Scan for the cell matching the given text and deliver its [x, y] coordinate at center. 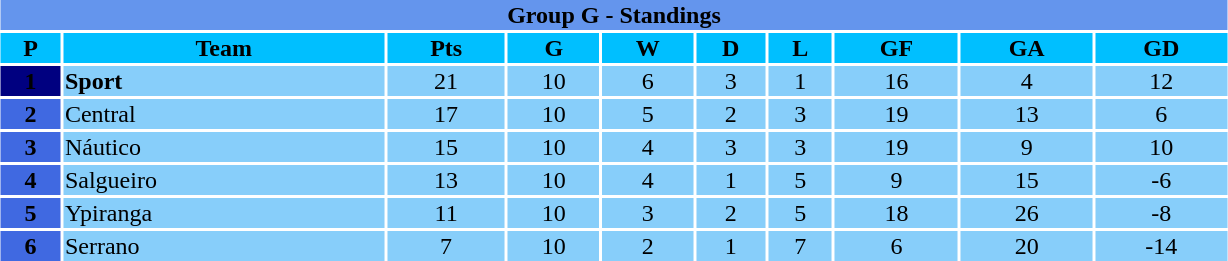
GA [1027, 48]
Central [224, 114]
W [648, 48]
11 [446, 213]
-14 [1161, 246]
16 [896, 81]
G [554, 48]
GD [1161, 48]
26 [1027, 213]
Team [224, 48]
21 [446, 81]
18 [896, 213]
-6 [1161, 180]
D [730, 48]
P [31, 48]
Serrano [224, 246]
Ypiranga [224, 213]
17 [446, 114]
Náutico [224, 147]
20 [1027, 246]
Group G - Standings [614, 15]
-8 [1161, 213]
12 [1161, 81]
Sport [224, 81]
Salgueiro [224, 180]
Pts [446, 48]
L [800, 48]
GF [896, 48]
